Determine the (x, y) coordinate at the center of the cell enclosing the given text.  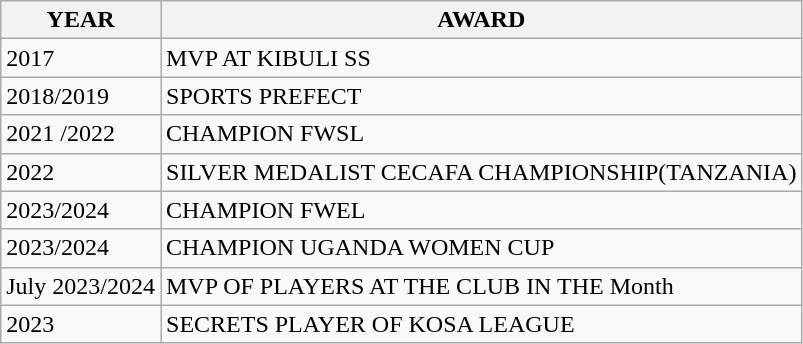
SILVER MEDALIST CECAFA CHAMPIONSHIP(TANZANIA) (480, 172)
MVP AT KIBULI SS (480, 58)
SPORTS PREFECT (480, 96)
CHAMPION FWSL (480, 134)
SECRETS PLAYER OF KOSA LEAGUE (480, 324)
CHAMPION FWEL (480, 210)
2017 (81, 58)
MVP OF PLAYERS AT THE CLUB IN THE Month (480, 286)
YEAR (81, 20)
2023 (81, 324)
2021 /2022 (81, 134)
July 2023/2024 (81, 286)
2022 (81, 172)
CHAMPION UGANDA WOMEN CUP (480, 248)
AWARD (480, 20)
2018/2019 (81, 96)
